Identify which cell holds the provided text, then report its [X, Y] central coordinate. 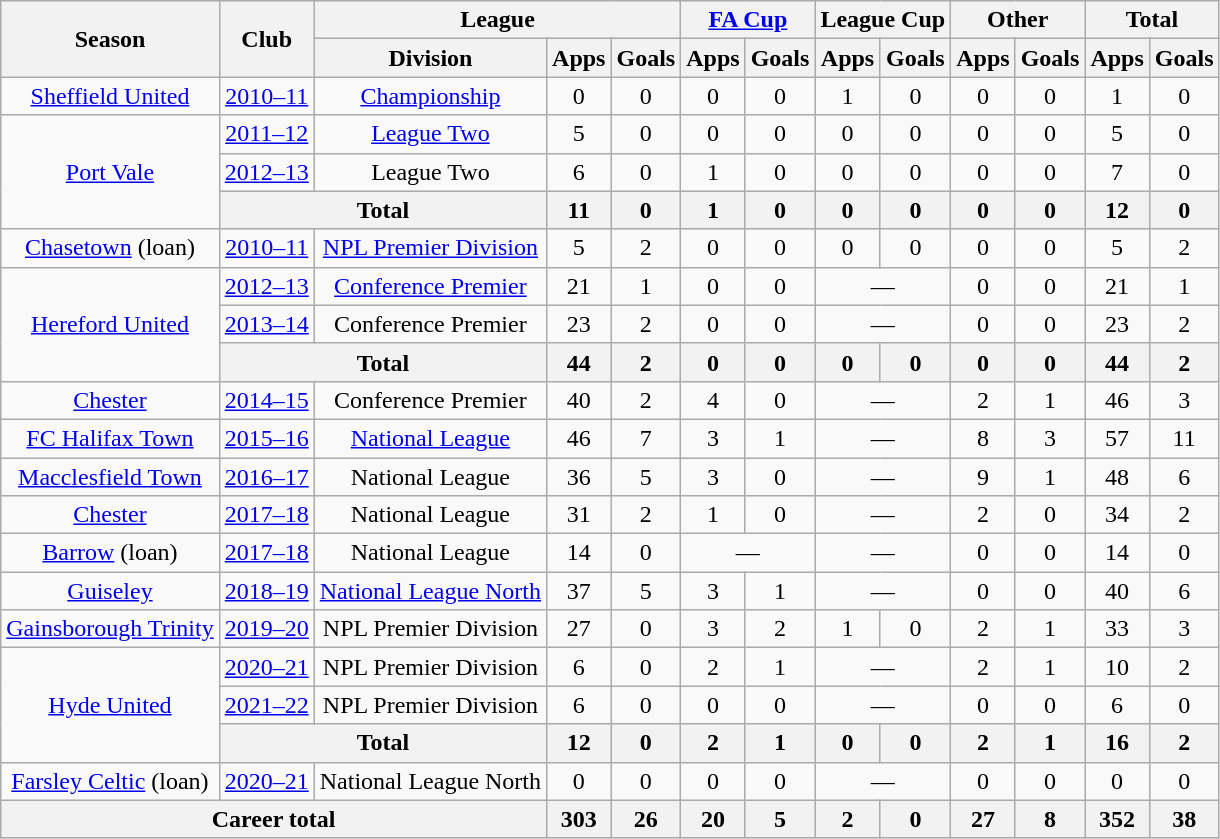
League [497, 20]
48 [1117, 477]
34 [1117, 515]
Club [266, 39]
2019–20 [266, 629]
League Cup [883, 20]
2013–14 [266, 324]
Macclesfield Town [110, 477]
57 [1117, 438]
36 [579, 477]
Farsley Celtic (loan) [110, 781]
Guiseley [110, 591]
Sheffield United [110, 96]
33 [1117, 629]
16 [1117, 743]
Hyde United [110, 705]
31 [579, 515]
2018–19 [266, 591]
FC Halifax Town [110, 438]
2011–12 [266, 134]
Division [430, 58]
Hereford United [110, 324]
FA Cup [748, 20]
Season [110, 39]
Other [1018, 20]
Championship [430, 96]
9 [983, 477]
Gainsborough Trinity [110, 629]
352 [1117, 819]
10 [1117, 667]
303 [579, 819]
20 [713, 819]
38 [1184, 819]
2014–15 [266, 400]
2015–16 [266, 438]
2016–17 [266, 477]
Port Vale [110, 172]
2021–22 [266, 705]
Chasetown (loan) [110, 248]
26 [646, 819]
Barrow (loan) [110, 553]
4 [713, 400]
Career total [274, 819]
37 [579, 591]
